Pinpoint the cell where the given text exists, returning its (X, Y) midpoint coordinate. 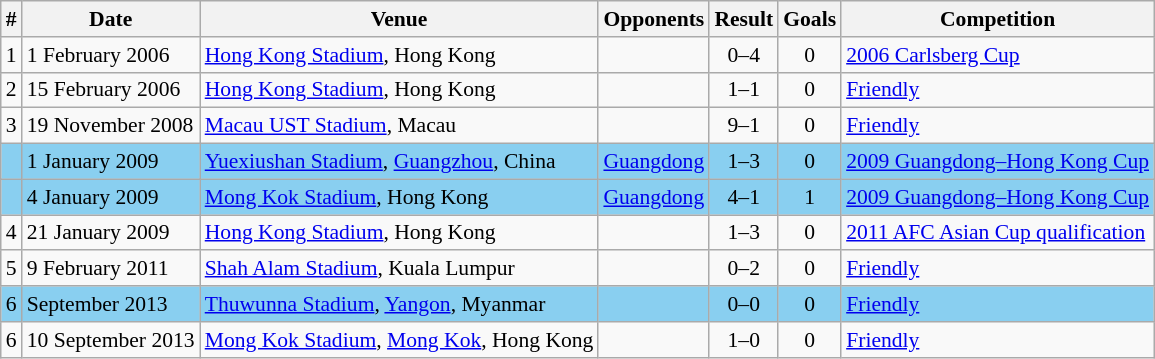
9–1 (744, 126)
2011 AFC Asian Cup qualification (998, 233)
3 (12, 126)
Mong Kok Stadium, Mong Kok, Hong Kong (400, 340)
1–1 (744, 90)
Goals (810, 19)
5 (12, 269)
9 February 2011 (111, 269)
Shah Alam Stadium, Kuala Lumpur (400, 269)
21 January 2009 (111, 233)
2006 Carlsberg Cup (998, 55)
Competition (998, 19)
Venue (400, 19)
0–0 (744, 304)
Yuexiushan Stadium, Guangzhou, China (400, 162)
4 (12, 233)
# (12, 19)
Date (111, 19)
Opponents (654, 19)
Macau UST Stadium, Macau (400, 126)
1–0 (744, 340)
10 September 2013 (111, 340)
15 February 2006 (111, 90)
0–2 (744, 269)
19 November 2008 (111, 126)
Thuwunna Stadium, Yangon, Myanmar (400, 304)
September 2013 (111, 304)
1 February 2006 (111, 55)
Result (744, 19)
4–1 (744, 197)
4 January 2009 (111, 197)
Mong Kok Stadium, Hong Kong (400, 197)
0–4 (744, 55)
1 January 2009 (111, 162)
2 (12, 90)
